Scan for the cell matching the given text and deliver its (x, y) coordinate at center. 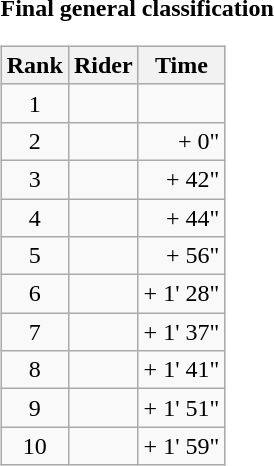
+ 42" (182, 179)
3 (34, 179)
+ 1' 59" (182, 446)
Time (182, 65)
8 (34, 370)
+ 1' 41" (182, 370)
+ 44" (182, 217)
+ 1' 28" (182, 294)
+ 1' 37" (182, 332)
10 (34, 446)
Rank (34, 65)
7 (34, 332)
4 (34, 217)
9 (34, 408)
+ 0" (182, 141)
5 (34, 256)
Rider (103, 65)
2 (34, 141)
6 (34, 294)
1 (34, 103)
+ 1' 51" (182, 408)
+ 56" (182, 256)
